Provide the (X, Y) coordinate of the cell's center where the given text is located.  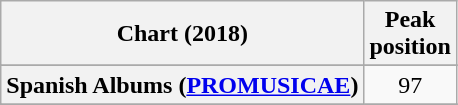
Peak position (410, 34)
Chart (2018) (182, 34)
Spanish Albums (PROMUSICAE) (182, 85)
97 (410, 85)
